Pinpoint the cell where the given text exists, returning its [x, y] midpoint coordinate. 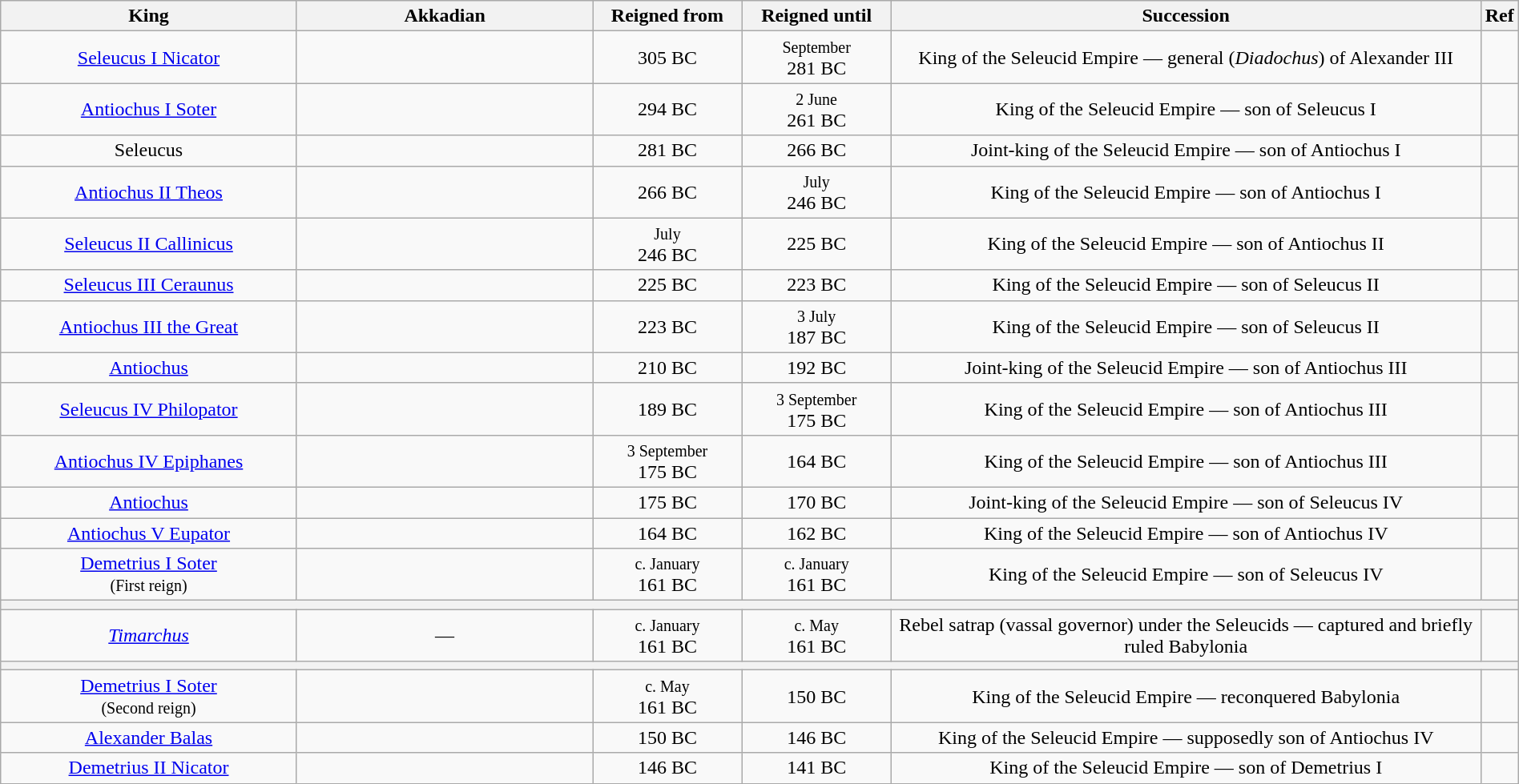
Seleucus III Ceraunus [149, 285]
September281 BC [816, 58]
Rebel satrap (vassal governor) under the Seleucids — captured and briefly ruled Babylonia [1186, 636]
192 BC [816, 368]
305 BC [667, 58]
Antiochus V Eupator [149, 533]
— [445, 636]
Akkadian [445, 16]
King [149, 16]
Antiochus II Theos [149, 192]
Timarchus [149, 636]
King of the Seleucid Empire — son of Demetrius I [1186, 768]
Seleucus [149, 151]
King of the Seleucid Empire — supposedly son of Antiochus IV [1186, 738]
281 BC [667, 151]
Demetrius II Nicator [149, 768]
King of the Seleucid Empire — son of Antiochus I [1186, 192]
Joint-king of the Seleucid Empire — son of Seleucus IV [1186, 502]
175 BC [667, 502]
Seleucus IV Philopator [149, 408]
170 BC [816, 502]
Reigned until [816, 16]
Demetrius I Soter(First reign) [149, 575]
162 BC [816, 533]
Joint-king of the Seleucid Empire — son of Antiochus I [1186, 151]
Reigned from [667, 16]
Seleucus II Callinicus [149, 243]
Demetrius I Soter(Second reign) [149, 697]
King of the Seleucid Empire — general (Diadochus) of Alexander III [1186, 58]
Antiochus I Soter [149, 109]
210 BC [667, 368]
Seleucus I Nicator [149, 58]
King of the Seleucid Empire — son of Seleucus IV [1186, 575]
189 BC [667, 408]
Antiochus IV Epiphanes [149, 461]
Ref [1500, 16]
294 BC [667, 109]
Alexander Balas [149, 738]
3 July187 BC [816, 327]
King of the Seleucid Empire — son of Antiochus II [1186, 243]
Antiochus III the Great [149, 327]
2 June261 BC [816, 109]
King of the Seleucid Empire — son of Seleucus I [1186, 109]
King of the Seleucid Empire — reconquered Babylonia [1186, 697]
Succession [1186, 16]
141 BC [816, 768]
Joint-king of the Seleucid Empire — son of Antiochus III [1186, 368]
King of the Seleucid Empire — son of Antiochus IV [1186, 533]
